Output the (x, y) coordinate of the center of the cell containing the given text.  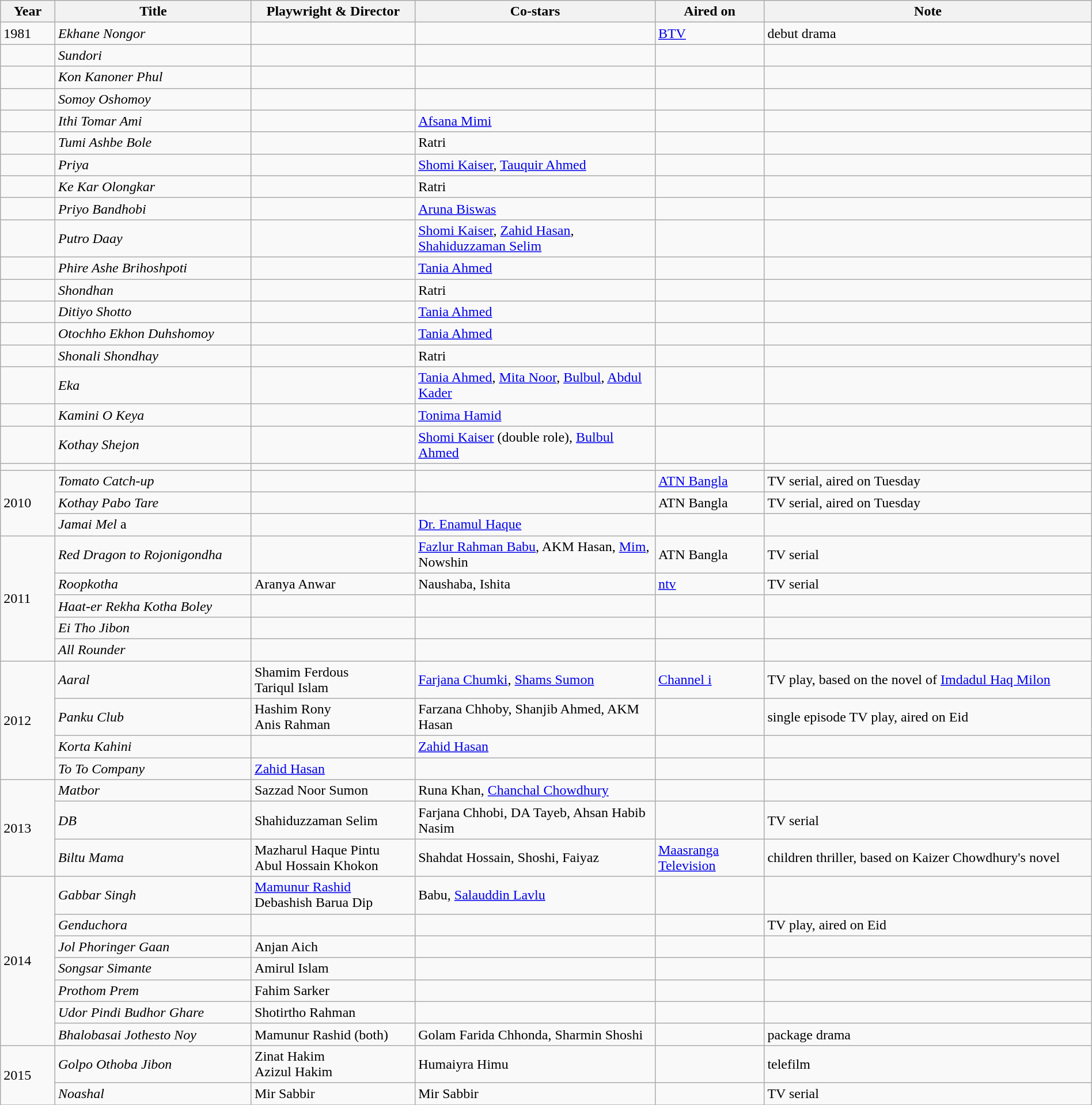
Kothay Pabo Tare (153, 503)
Phire Ashe Brihoshpoti (153, 268)
Farjana Chhobi, DA Tayeb, Ahsan Habib Nasim (536, 820)
Afsana Mimi (536, 121)
Genduchora (153, 925)
2012 (28, 720)
Jol Phoringer Gaan (153, 947)
2013 (28, 828)
Putro Daay (153, 238)
Golam Farida Chhonda, Sharmin Shoshi (536, 1034)
Aaral (153, 679)
Humaiyra Himu (536, 1064)
Shotirtho Rahman (333, 1012)
Year (28, 12)
Kothay Shejon (153, 445)
Priyo Bandhobi (153, 208)
debut drama (928, 33)
DB (153, 820)
children thriller, based on Kaizer Chowdhury's novel (928, 858)
Shondhan (153, 290)
Gabbar Singh (153, 895)
Aired on (710, 12)
Fahim Sarker (333, 990)
telefilm (928, 1064)
Playwright & Director (333, 12)
Udor Pindi Budhor Ghare (153, 1012)
Noashal (153, 1093)
2010 (28, 503)
Amirul Islam (333, 969)
Ke Kar Olongkar (153, 187)
Haat-er Rekha Kotha Boley (153, 606)
Songsar Simante (153, 969)
Panku Club (153, 717)
Bhalobasai Jothesto Noy (153, 1034)
Tomato Catch-up (153, 481)
Otochho Ekhon Duhshomoy (153, 334)
Golpo Othoba Jibon (153, 1064)
Shonali Shondhay (153, 356)
Matbor (153, 791)
TV play, based on the novel of Imdadul Haq Milon (928, 679)
TV play, aired on Eid (928, 925)
Kamini O Keya (153, 415)
Farzana Chhoby, Shanjib Ahmed, AKM Hasan (536, 717)
Tonima Hamid (536, 415)
Hashim Rony Anis Rahman (333, 717)
All Rounder (153, 650)
Aranya Anwar (333, 584)
Ei Tho Jibon (153, 628)
Farjana Chumki, Shams Sumon (536, 679)
Shahiduzzaman Selim (333, 820)
2011 (28, 598)
1981 (28, 33)
Fazlur Rahman Babu, AKM Hasan, Mim, Nowshin (536, 554)
Channel i (710, 679)
Ekhane Nongor (153, 33)
Ditiyo Shotto (153, 312)
Title (153, 12)
Shomi Kaiser (double role), Bulbul Ahmed (536, 445)
Shamim Ferdous Tariqul Islam (333, 679)
Tumi Ashbe Bole (153, 143)
Kon Kanoner Phul (153, 77)
Babu, Salauddin Lavlu (536, 895)
Somoy Oshomoy (153, 99)
ntv (710, 584)
Korta Kahini (153, 747)
Ithi Tomar Ami (153, 121)
Aruna Biswas (536, 208)
Dr. Enamul Haque (536, 525)
Biltu Mama (153, 858)
package drama (928, 1034)
Mazharul Haque PintuAbul Hossain Khokon (333, 858)
Shahdat Hossain, Shoshi, Faiyaz (536, 858)
Roopkotha (153, 584)
Anjan Aich (333, 947)
Note (928, 12)
Prothom Prem (153, 990)
Shomi Kaiser, Zahid Hasan, Shahiduzzaman Selim (536, 238)
Red Dragon to Rojonigondha (153, 554)
single episode TV play, aired on Eid (928, 717)
2014 (28, 960)
Shomi Kaiser, Tauquir Ahmed (536, 165)
Sundori (153, 55)
Eka (153, 386)
Zinat Hakim Azizul Hakim (333, 1064)
Runa Khan, Chanchal Chowdhury (536, 791)
Mamunur Rashid (both) (333, 1034)
Priya (153, 165)
Maasranga Television (710, 858)
Tania Ahmed, Mita Noor, Bulbul, Abdul Kader (536, 386)
To To Company (153, 769)
Naushaba, Ishita (536, 584)
Co-stars (536, 12)
Mamunur Rashid Debashish Barua Dip (333, 895)
2015 (28, 1074)
Sazzad Noor Sumon (333, 791)
Jamai Mel a (153, 525)
BTV (710, 33)
